Determine the [x, y] coordinate at the center of the cell enclosing the given text.  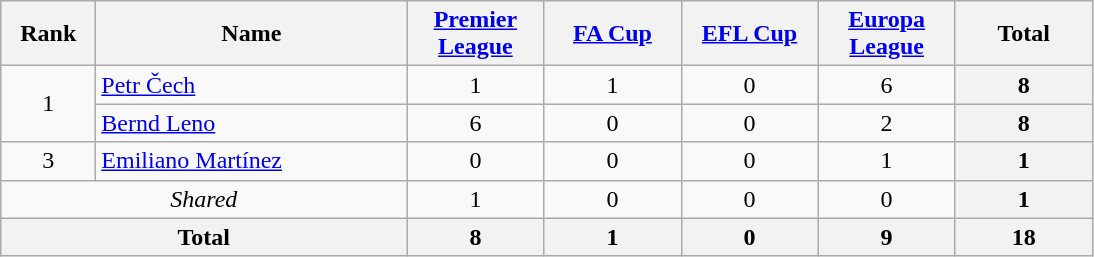
9 [886, 237]
Bernd Leno [252, 123]
FA Cup [612, 34]
Emiliano Martínez [252, 161]
EFL Cup [750, 34]
Rank [48, 34]
3 [48, 161]
Shared [204, 199]
Petr Čech [252, 85]
2 [886, 123]
Premier League [476, 34]
18 [1024, 237]
Name [252, 34]
Europa League [886, 34]
